Locate the cell with the specified text and output its (X, Y) center coordinate. 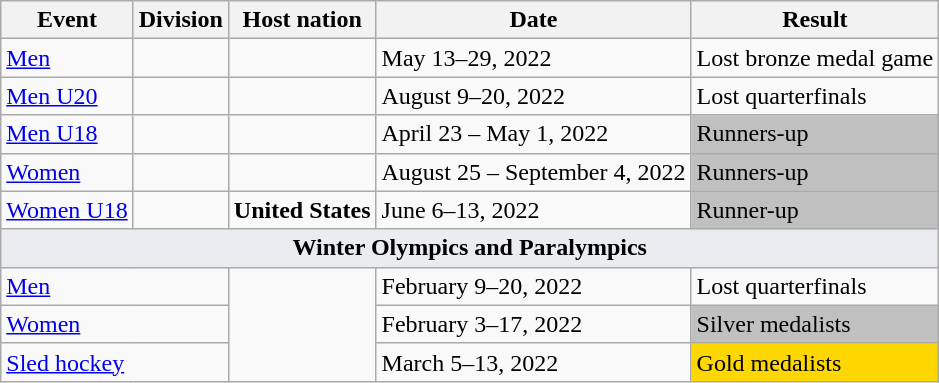
Host nation (302, 20)
Division (180, 20)
Event (67, 20)
Result (815, 20)
Sled hockey (115, 362)
Date (534, 20)
Silver medalists (815, 324)
February 3–17, 2022 (534, 324)
Runner-up (815, 210)
Gold medalists (815, 362)
Men U18 (67, 134)
August 25 – September 4, 2022 (534, 172)
April 23 – May 1, 2022 (534, 134)
Women U18 (67, 210)
June 6–13, 2022 (534, 210)
February 9–20, 2022 (534, 286)
May 13–29, 2022 (534, 58)
March 5–13, 2022 (534, 362)
Winter Olympics and Paralympics (470, 248)
August 9–20, 2022 (534, 96)
Men U20 (67, 96)
United States (302, 210)
Lost bronze medal game (815, 58)
